Extract the [x, y] coordinate from the center of the cell holding the provided text.  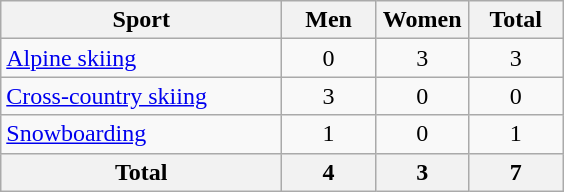
Men [329, 20]
7 [516, 172]
Alpine skiing [142, 58]
Sport [142, 20]
Snowboarding [142, 134]
4 [329, 172]
Women [422, 20]
Cross-country skiing [142, 96]
